Determine the (X, Y) coordinate at the center of the cell enclosing the given text.  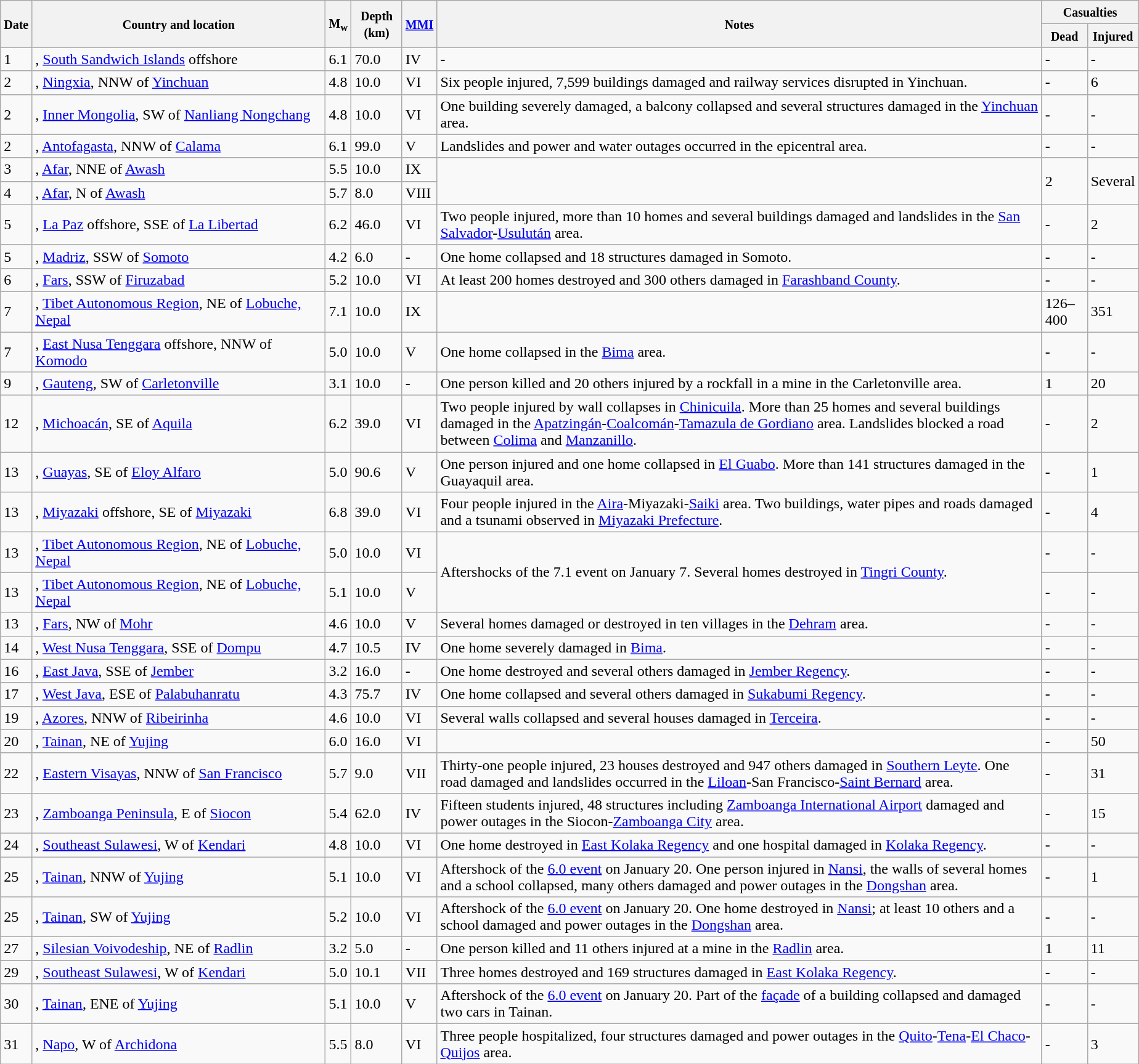
12 (16, 424)
, Gauteng, SW of Carletonville (179, 384)
16 (16, 671)
One person injured and one home collapsed in El Guabo. More than 141 structures damaged in the Guayaquil area. (740, 472)
14 (16, 648)
27 (16, 949)
Aftershock of the 6.0 event on January 20. Part of the façade of a building collapsed and damaged two cars in Tainan. (740, 1004)
, Eastern Visayas, NNW of San Francisco (179, 773)
Injured (1113, 36)
, East Nusa Tenggara offshore, NNW of Komodo (179, 351)
, Fars, SSW of Firuzabad (179, 280)
, Tainan, NE of Yujing (179, 741)
19 (16, 718)
, Miyazaki offshore, SE of Miyazaki (179, 513)
Aftershocks of the 7.1 event on January 7. Several homes destroyed in Tingri County. (740, 572)
Casualties (1090, 12)
, Michoacán, SE of Aquila (179, 424)
351 (1113, 312)
, Antofagasta, NNW of Calama (179, 146)
, Inner Mongolia, SW of Nanliang Nongchang (179, 115)
At least 200 homes destroyed and 300 others damaged in Farashband County. (740, 280)
126–400 (1064, 312)
MMI (419, 24)
, Madriz, SSW of Somoto (179, 256)
Two people injured, more than 10 homes and several buildings damaged and landslides in the San Salvador-Usulután area. (740, 224)
One home collapsed and 18 structures damaged in Somoto. (740, 256)
Several walls collapsed and several houses damaged in Terceira. (740, 718)
, Tainan, ENE of Yujing (179, 1004)
9 (16, 384)
10.1 (377, 972)
7.1 (338, 312)
Landslides and power and water outages occurred in the epicentral area. (740, 146)
, Fars, NW of Mohr (179, 624)
, Guayas, SE of Eloy Alfaro (179, 472)
One home severely damaged in Bima. (740, 648)
30 (16, 1004)
Country and location (179, 24)
One person killed and 11 others injured at a mine in the Radlin area. (740, 949)
3.1 (338, 384)
, La Paz offshore, SSE of La Libertad (179, 224)
Date (16, 24)
Six people injured, 7,599 buildings damaged and railway services disrupted in Yinchuan. (740, 83)
23 (16, 813)
, Silesian Voivodeship, NE of Radlin (179, 949)
, Azores, NNW of Ribeirinha (179, 718)
10.5 (377, 648)
Notes (740, 24)
17 (16, 694)
6.8 (338, 513)
4.7 (338, 648)
Several homes damaged or destroyed in ten villages in the Dehram area. (740, 624)
75.7 (377, 694)
Depth (km) (377, 24)
, Afar, N of Awash (179, 193)
11 (1113, 949)
One home collapsed in the Bima area. (740, 351)
24 (16, 845)
, Tainan, SW of Yujing (179, 917)
Three people hospitalized, four structures damaged and power outages in the Quito-Tena-El Chaco-Quijos area. (740, 1044)
4.3 (338, 694)
Three homes destroyed and 169 structures damaged in East Kolaka Regency. (740, 972)
70.0 (377, 59)
9.0 (377, 773)
29 (16, 972)
, West Java, ESE of Palabuhanratu (179, 694)
, East Java, SSE of Jember (179, 671)
VIII (419, 193)
, Afar, NNE of Awash (179, 169)
50 (1113, 741)
, West Nusa Tenggara, SSE of Dompu (179, 648)
Four people injured in the Aira-Miyazaki-Saiki area. Two buildings, water pipes and roads damaged and a tsunami observed in Miyazaki Prefecture. (740, 513)
, Ningxia, NNW of Yinchuan (179, 83)
One building severely damaged, a balcony collapsed and several structures damaged in the Yinchuan area. (740, 115)
Dead (1064, 36)
5.4 (338, 813)
46.0 (377, 224)
, Tainan, NNW of Yujing (179, 876)
Several (1113, 181)
Fifteen students injured, 48 structures including Zamboanga International Airport damaged and power outages in the Siocon-Zamboanga City area. (740, 813)
99.0 (377, 146)
One home collapsed and several others damaged in Sukabumi Regency. (740, 694)
90.6 (377, 472)
15 (1113, 813)
Mw (338, 24)
One home destroyed in East Kolaka Regency and one hospital damaged in Kolaka Regency. (740, 845)
, Zamboanga Peninsula, E of Siocon (179, 813)
, South Sandwich Islands offshore (179, 59)
One person killed and 20 others injured by a rockfall in a mine in the Carletonville area. (740, 384)
One home destroyed and several others damaged in Jember Regency. (740, 671)
4.2 (338, 256)
62.0 (377, 813)
, Napo, W of Archidona (179, 1044)
22 (16, 773)
